From the cell containing the given text, extract its center point as (x, y) coordinate. 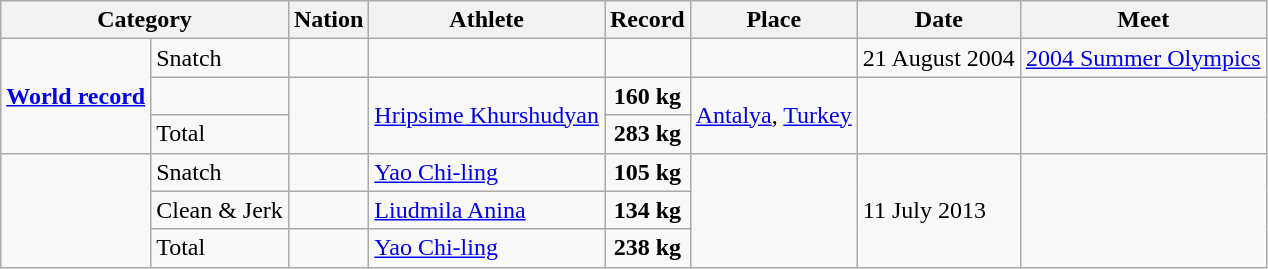
Hripsime Khurshudyan (487, 115)
134 kg (647, 210)
Record (647, 20)
160 kg (647, 96)
World record (76, 96)
Nation (328, 20)
Place (774, 20)
283 kg (647, 134)
Date (938, 20)
2004 Summer Olympics (1143, 58)
Antalya, Turkey (774, 115)
Meet (1143, 20)
105 kg (647, 172)
Category (145, 20)
11 July 2013 (938, 210)
238 kg (647, 248)
Clean & Jerk (220, 210)
Liudmila Anina (487, 210)
21 August 2004 (938, 58)
Athlete (487, 20)
